Determine the [x, y] coordinate at the center of the cell enclosing the given text.  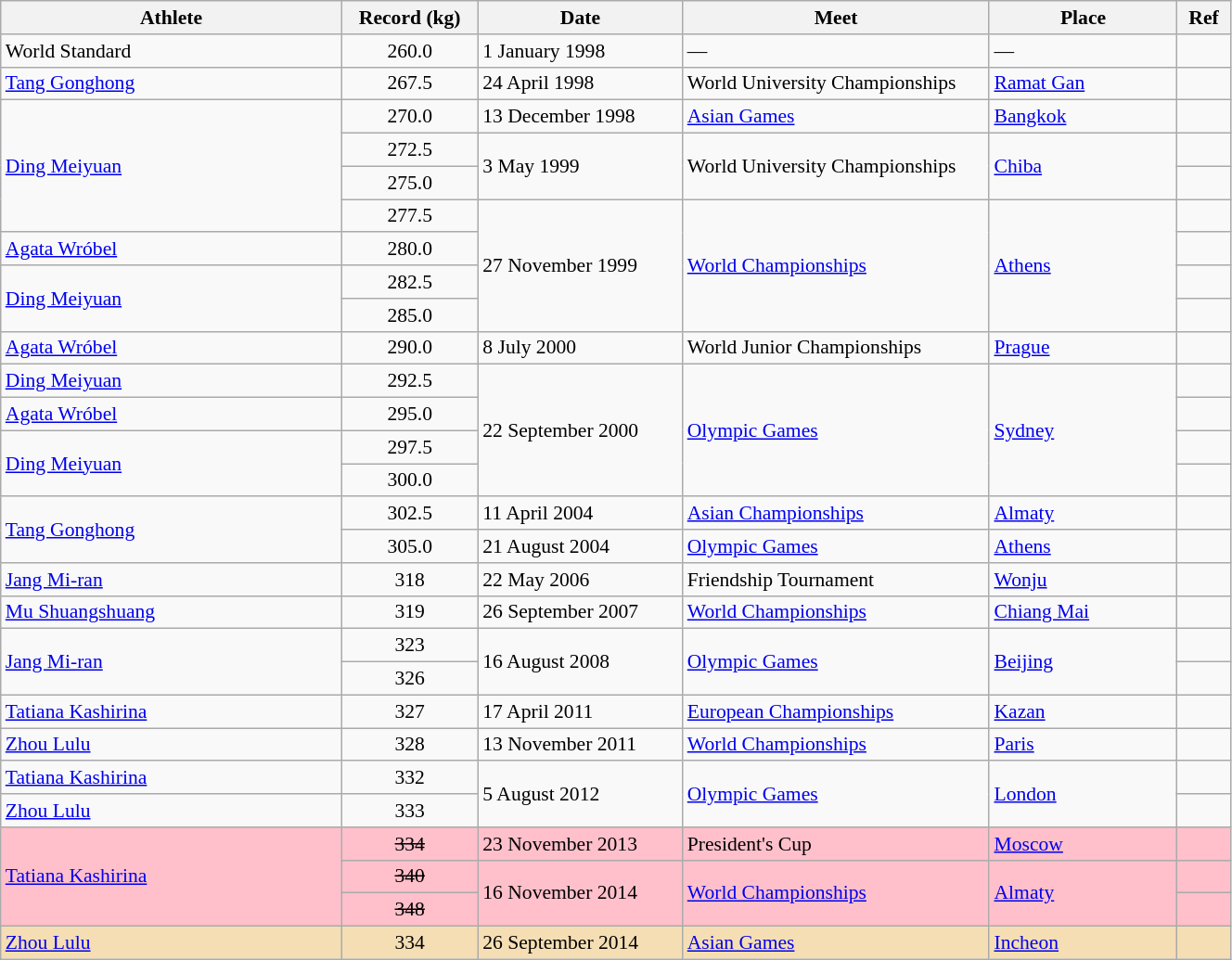
21 August 2004 [580, 546]
Moscow [1083, 844]
World Standard [171, 51]
318 [410, 580]
Sydney [1083, 430]
328 [410, 745]
24 April 1998 [580, 83]
272.5 [410, 150]
270.0 [410, 117]
Kazan [1083, 711]
Beijing [1083, 662]
295.0 [410, 415]
297.5 [410, 447]
Paris [1083, 745]
280.0 [410, 250]
332 [410, 778]
319 [410, 612]
305.0 [410, 546]
16 November 2014 [580, 892]
340 [410, 877]
13 November 2011 [580, 745]
17 April 2011 [580, 711]
22 May 2006 [580, 580]
Place [1083, 18]
275.0 [410, 183]
285.0 [410, 315]
Mu Shuangshuang [171, 612]
5 August 2012 [580, 794]
16 August 2008 [580, 662]
327 [410, 711]
Chiba [1083, 167]
292.5 [410, 381]
290.0 [410, 348]
26 September 2014 [580, 943]
Meet [837, 18]
Chiang Mai [1083, 612]
22 September 2000 [580, 430]
282.5 [410, 282]
Wonju [1083, 580]
277.5 [410, 216]
267.5 [410, 83]
23 November 2013 [580, 844]
Ramat Gan [1083, 83]
World Junior Championships [837, 348]
European Championships [837, 711]
27 November 1999 [580, 265]
Asian Championships [837, 514]
326 [410, 679]
Prague [1083, 348]
Date [580, 18]
8 July 2000 [580, 348]
Record (kg) [410, 18]
London [1083, 794]
Incheon [1083, 943]
302.5 [410, 514]
Bangkok [1083, 117]
26 September 2007 [580, 612]
348 [410, 910]
1 January 1998 [580, 51]
Ref [1204, 18]
13 December 1998 [580, 117]
11 April 2004 [580, 514]
300.0 [410, 480]
333 [410, 811]
Friendship Tournament [837, 580]
260.0 [410, 51]
Athlete [171, 18]
3 May 1999 [580, 167]
President's Cup [837, 844]
323 [410, 646]
